Scan for the cell matching the given text and deliver its [x, y] coordinate at center. 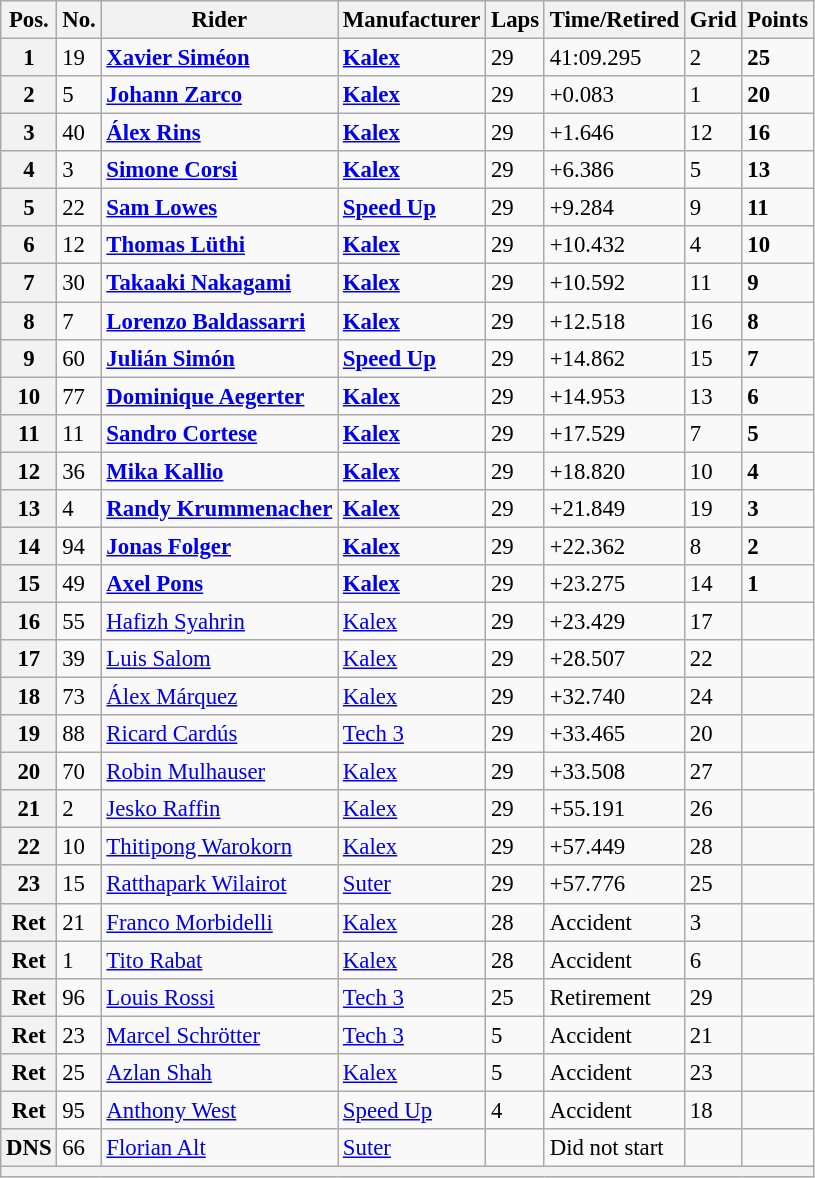
41:09.295 [614, 58]
+0.083 [614, 95]
Pos. [29, 20]
+10.592 [614, 283]
Sandro Cortese [220, 433]
Did not start [614, 1148]
+23.275 [614, 584]
Ratthapark Wilairot [220, 885]
36 [79, 471]
Rider [220, 20]
+23.429 [614, 621]
+57.449 [614, 847]
Sam Lowes [220, 208]
Mika Kallio [220, 471]
Álex Márquez [220, 697]
39 [79, 659]
Xavier Siméon [220, 58]
Retirement [614, 997]
73 [79, 697]
94 [79, 546]
+18.820 [614, 471]
66 [79, 1148]
Franco Morbidelli [220, 922]
Marcel Schrötter [220, 1035]
95 [79, 1110]
Time/Retired [614, 20]
40 [79, 133]
No. [79, 20]
Jonas Folger [220, 546]
Anthony West [220, 1110]
27 [712, 772]
+14.862 [614, 358]
Points [778, 20]
Azlan Shah [220, 1073]
+32.740 [614, 697]
Ricard Cardús [220, 734]
+22.362 [614, 546]
+28.507 [614, 659]
77 [79, 396]
+21.849 [614, 509]
Thitipong Warokorn [220, 847]
70 [79, 772]
Tito Rabat [220, 960]
+33.465 [614, 734]
60 [79, 358]
+57.776 [614, 885]
+10.432 [614, 245]
Louis Rossi [220, 997]
Luis Salom [220, 659]
Simone Corsi [220, 170]
88 [79, 734]
+12.518 [614, 321]
Randy Krummenacher [220, 509]
55 [79, 621]
96 [79, 997]
Thomas Lüthi [220, 245]
Álex Rins [220, 133]
+6.386 [614, 170]
+55.191 [614, 809]
Robin Mulhauser [220, 772]
Dominique Aegerter [220, 396]
Julián Simón [220, 358]
Florian Alt [220, 1148]
26 [712, 809]
Laps [516, 20]
+14.953 [614, 396]
+33.508 [614, 772]
+9.284 [614, 208]
49 [79, 584]
Manufacturer [412, 20]
Hafizh Syahrin [220, 621]
Takaaki Nakagami [220, 283]
Grid [712, 20]
Jesko Raffin [220, 809]
+1.646 [614, 133]
Johann Zarco [220, 95]
+17.529 [614, 433]
Axel Pons [220, 584]
DNS [29, 1148]
24 [712, 697]
30 [79, 283]
Lorenzo Baldassarri [220, 321]
